Extract the [x, y] coordinate from the center of the cell holding the provided text.  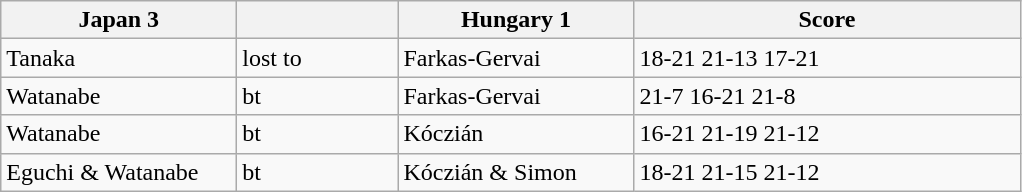
21-7 16-21 21-8 [827, 96]
Kóczián [516, 134]
Eguchi & Watanabe [119, 172]
18-21 21-13 17-21 [827, 58]
16-21 21-19 21-12 [827, 134]
lost to [318, 58]
Hungary 1 [516, 20]
Score [827, 20]
18-21 21-15 21-12 [827, 172]
Kóczián & Simon [516, 172]
Tanaka [119, 58]
Japan 3 [119, 20]
